Detect which cell encompasses the target text, then output its [x, y] center coordinate. 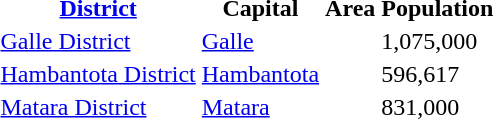
Galle [260, 41]
Hambantota [260, 74]
